Determine the (x, y) coordinate at the center of the cell enclosing the given text.  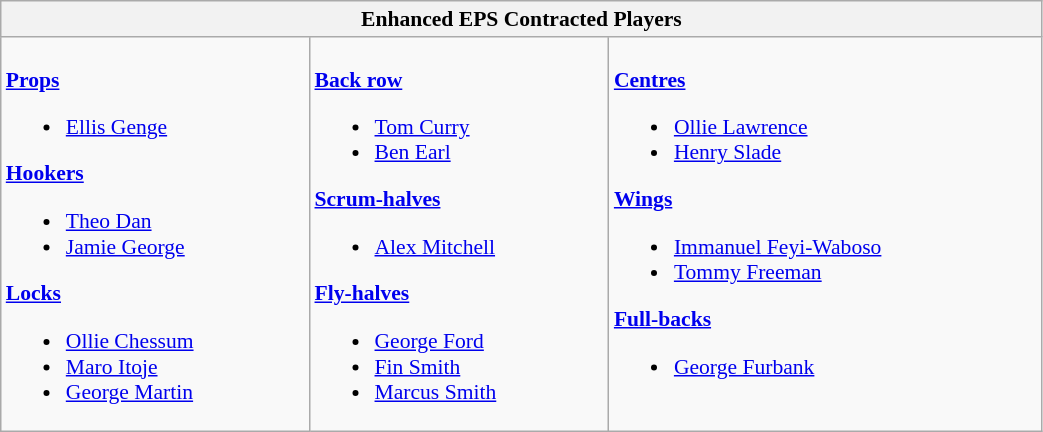
Back rowTom CurryBen EarlScrum-halvesAlex MitchellFly-halvesGeorge FordFin SmithMarcus Smith (458, 234)
PropsEllis GengeHookersTheo DanJamie GeorgeLocksOllie ChessumMaro ItojeGeorge Martin (156, 234)
CentresOllie LawrenceHenry SladeWingsImmanuel Feyi-WabosoTommy FreemanFull-backsGeorge Furbank (826, 234)
Enhanced EPS Contracted Players (522, 19)
